Output the [x, y] coordinate of the center of the cell containing the given text.  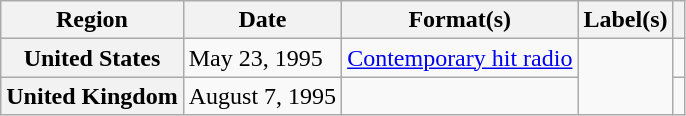
Region [92, 20]
Date [262, 20]
Format(s) [460, 20]
Label(s) [626, 20]
United Kingdom [92, 96]
May 23, 1995 [262, 58]
United States [92, 58]
Contemporary hit radio [460, 58]
August 7, 1995 [262, 96]
